Detect which cell encompasses the target text, then output its (x, y) center coordinate. 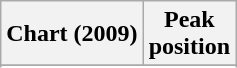
Chart (2009) (72, 34)
Peakposition (189, 34)
